From the cell containing the given text, extract its center point as [x, y] coordinate. 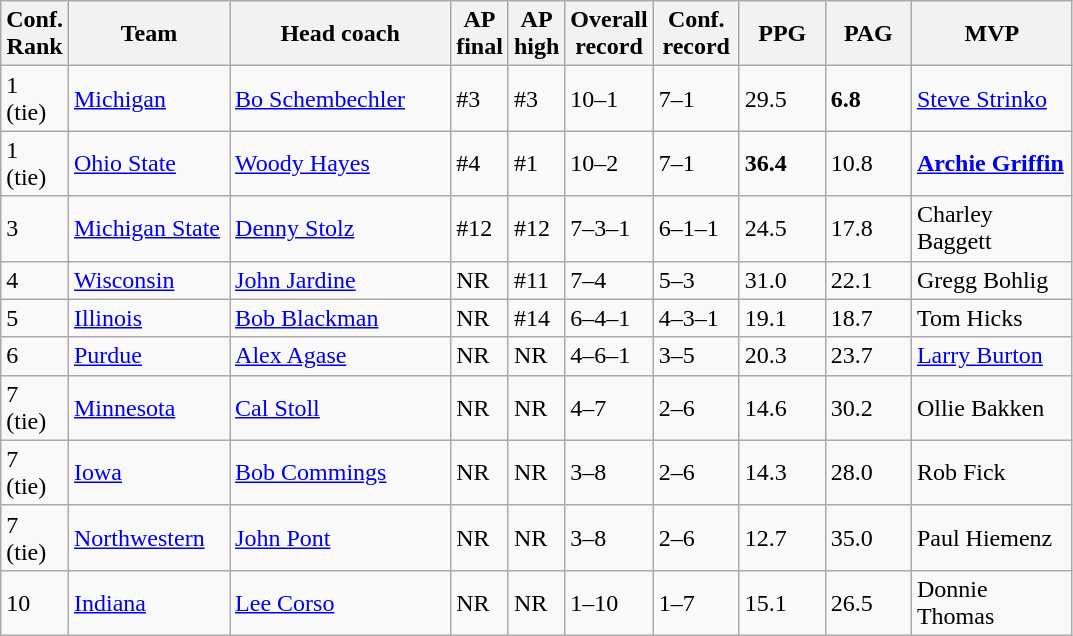
Iowa [148, 472]
#14 [536, 318]
4–6–1 [609, 356]
4–7 [609, 408]
Alex Agase [340, 356]
36.4 [782, 164]
4–3–1 [696, 318]
24.5 [782, 228]
Charley Baggett [992, 228]
10 [35, 602]
3 [35, 228]
23.7 [868, 356]
Wisconsin [148, 280]
7–4 [609, 280]
7–3–1 [609, 228]
Michigan [148, 98]
28.0 [868, 472]
6.8 [868, 98]
Steve Strinko [992, 98]
6 [35, 356]
6–1–1 [696, 228]
Illinois [148, 318]
Conf. record [696, 34]
22.1 [868, 280]
Rob Fick [992, 472]
31.0 [782, 280]
Archie Griffin [992, 164]
#4 [480, 164]
Cal Stoll [340, 408]
10–2 [609, 164]
10–1 [609, 98]
4 [35, 280]
18.7 [868, 318]
Woody Hayes [340, 164]
John Pont [340, 538]
#1 [536, 164]
26.5 [868, 602]
PAG [868, 34]
Paul Hiemenz [992, 538]
Team [148, 34]
10.8 [868, 164]
1–10 [609, 602]
1–7 [696, 602]
6–4–1 [609, 318]
19.1 [782, 318]
29.5 [782, 98]
Conf. Rank [35, 34]
5–3 [696, 280]
17.8 [868, 228]
Minnesota [148, 408]
3–5 [696, 356]
Bob Commings [340, 472]
12.7 [782, 538]
Michigan State [148, 228]
Northwestern [148, 538]
5 [35, 318]
AP final [480, 34]
Donnie Thomas [992, 602]
PPG [782, 34]
15.1 [782, 602]
Purdue [148, 356]
#11 [536, 280]
Denny Stolz [340, 228]
Ollie Bakken [992, 408]
14.6 [782, 408]
20.3 [782, 356]
35.0 [868, 538]
Indiana [148, 602]
Bo Schembechler [340, 98]
Gregg Bohlig [992, 280]
14.3 [782, 472]
Overall record [609, 34]
Head coach [340, 34]
30.2 [868, 408]
Tom Hicks [992, 318]
MVP [992, 34]
AP high [536, 34]
Bob Blackman [340, 318]
John Jardine [340, 280]
Ohio State [148, 164]
Lee Corso [340, 602]
Larry Burton [992, 356]
